Scan for the cell matching the given text and deliver its [x, y] coordinate at center. 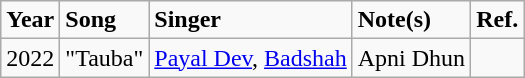
Payal Dev, Badshah [250, 58]
Apni Dhun [411, 58]
Note(s) [411, 20]
Ref. [498, 20]
Year [30, 20]
Singer [250, 20]
Song [104, 20]
2022 [30, 58]
"Tauba" [104, 58]
